Locate the cell with the specified text and output its [x, y] center coordinate. 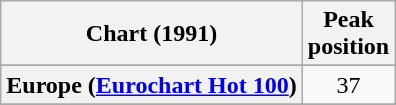
Europe (Eurochart Hot 100) [152, 85]
37 [348, 85]
Chart (1991) [152, 34]
Peakposition [348, 34]
